Locate the cell with the specified text and output its [X, Y] center coordinate. 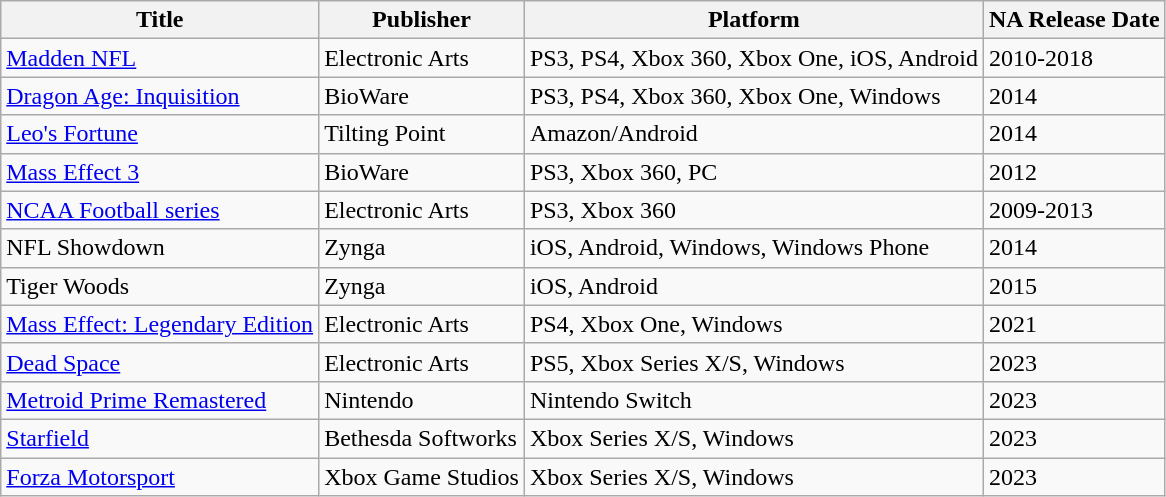
Leo's Fortune [160, 134]
Xbox Game Studios [422, 477]
Madden NFL [160, 58]
Starfield [160, 438]
iOS, Android, Windows, Windows Phone [754, 248]
Forza Motorsport [160, 477]
Tilting Point [422, 134]
NCAA Football series [160, 210]
2009-2013 [1074, 210]
iOS, Android [754, 286]
NFL Showdown [160, 248]
Dead Space [160, 362]
PS4, Xbox One, Windows [754, 324]
PS3, PS4, Xbox 360, Xbox One, iOS, Android [754, 58]
2015 [1074, 286]
PS3, PS4, Xbox 360, Xbox One, Windows [754, 96]
NA Release Date [1074, 20]
Title [160, 20]
Mass Effect 3 [160, 172]
Nintendo Switch [754, 400]
2021 [1074, 324]
Bethesda Softworks [422, 438]
Amazon/Android [754, 134]
2010-2018 [1074, 58]
PS3, Xbox 360 [754, 210]
Nintendo [422, 400]
Mass Effect: Legendary Edition [160, 324]
2012 [1074, 172]
PS5, Xbox Series X/S, Windows [754, 362]
Metroid Prime Remastered [160, 400]
PS3, Xbox 360, PC [754, 172]
Platform [754, 20]
Dragon Age: Inquisition [160, 96]
Tiger Woods [160, 286]
Publisher [422, 20]
